Scan for the cell matching the given text and deliver its [x, y] coordinate at center. 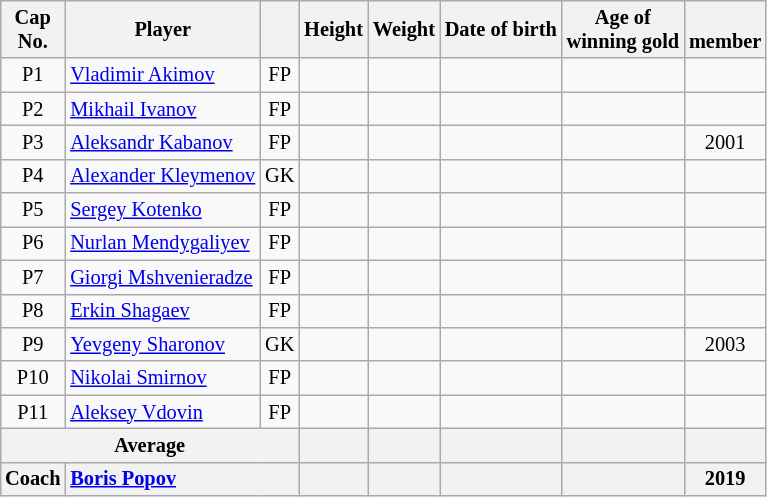
Aleksandr Kabanov [162, 142]
Sergey Kotenko [162, 210]
Coach [32, 479]
Player [162, 29]
Erkin Shagaev [162, 311]
P8 [32, 311]
2001 [725, 142]
P6 [32, 243]
CapNo. [32, 29]
Nurlan Mendygaliyev [162, 243]
Yevgeny Sharonov [162, 344]
Height [334, 29]
P1 [32, 75]
2019 [725, 479]
P4 [32, 176]
Date of birth [501, 29]
Average [150, 445]
Boris Popov [182, 479]
Age ofwinning gold [623, 29]
P5 [32, 210]
P9 [32, 344]
2003 [725, 344]
P10 [32, 378]
Mikhail Ivanov [162, 109]
Giorgi Mshvenieradze [162, 277]
Weight [404, 29]
P2 [32, 109]
P3 [32, 142]
member [725, 29]
Alexander Kleymenov [162, 176]
Nikolai Smirnov [162, 378]
Aleksey Vdovin [162, 412]
Vladimir Akimov [162, 75]
P11 [32, 412]
P7 [32, 277]
